Identify which cell holds the provided text, then report its (x, y) central coordinate. 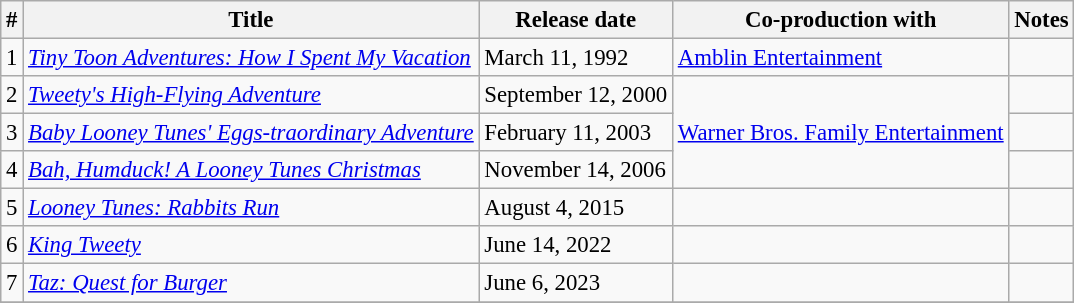
5 (12, 208)
September 12, 2000 (576, 95)
Warner Bros. Family Entertainment (840, 132)
1 (12, 58)
August 4, 2015 (576, 208)
Tiny Toon Adventures: How I Spent My Vacation (251, 58)
3 (12, 133)
June 14, 2022 (576, 245)
Amblin Entertainment (840, 58)
6 (12, 245)
# (12, 20)
7 (12, 283)
Notes (1042, 20)
Tweety's High-Flying Adventure (251, 95)
King Tweety (251, 245)
Title (251, 20)
Taz: Quest for Burger (251, 283)
Looney Tunes: Rabbits Run (251, 208)
June 6, 2023 (576, 283)
Release date (576, 20)
4 (12, 170)
2 (12, 95)
Baby Looney Tunes' Eggs-traordinary Adventure (251, 133)
March 11, 1992 (576, 58)
Co-production with (840, 20)
Bah, Humduck! A Looney Tunes Christmas (251, 170)
November 14, 2006 (576, 170)
February 11, 2003 (576, 133)
